Locate the cell with the specified text and output its (x, y) center coordinate. 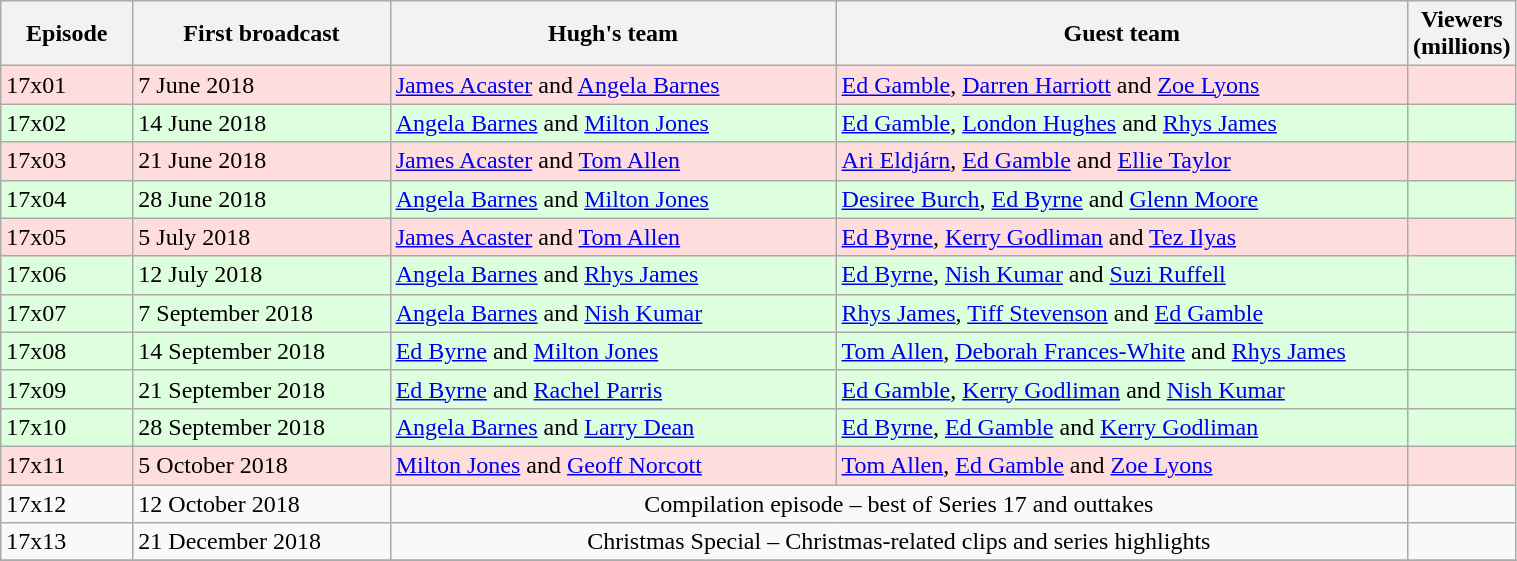
17x05 (67, 237)
28 September 2018 (262, 427)
17x01 (67, 85)
Angela Barnes and Larry Dean (613, 427)
Compilation episode – best of Series 17 and outtakes (898, 503)
Ed Byrne and Milton Jones (613, 351)
17x13 (67, 542)
Ed Gamble, Kerry Godliman and Nish Kumar (1122, 389)
17x02 (67, 123)
17x08 (67, 351)
Viewers(millions) (1462, 34)
21 June 2018 (262, 161)
Milton Jones and Geoff Norcott (613, 465)
17x10 (67, 427)
17x04 (67, 199)
7 June 2018 (262, 85)
Ed Byrne, Ed Gamble and Kerry Godliman (1122, 427)
Angela Barnes and Nish Kumar (613, 313)
17x11 (67, 465)
17x09 (67, 389)
17x06 (67, 275)
Ed Gamble, Darren Harriott and Zoe Lyons (1122, 85)
Angela Barnes and Rhys James (613, 275)
Ed Byrne, Kerry Godliman and Tez Ilyas (1122, 237)
Tom Allen, Ed Gamble and Zoe Lyons (1122, 465)
Ed Gamble, London Hughes and Rhys James (1122, 123)
17x03 (67, 161)
Guest team (1122, 34)
21 December 2018 (262, 542)
Episode (67, 34)
21 September 2018 (262, 389)
12 October 2018 (262, 503)
Christmas Special – Christmas-related clips and series highlights (898, 542)
Tom Allen, Deborah Frances-White and Rhys James (1122, 351)
Ed Byrne, Nish Kumar and Suzi Ruffell (1122, 275)
14 June 2018 (262, 123)
Hugh's team (613, 34)
Rhys James, Tiff Stevenson and Ed Gamble (1122, 313)
28 June 2018 (262, 199)
Desiree Burch, Ed Byrne and Glenn Moore (1122, 199)
12 July 2018 (262, 275)
17x12 (67, 503)
17x07 (67, 313)
5 October 2018 (262, 465)
5 July 2018 (262, 237)
Ari Eldjárn, Ed Gamble and Ellie Taylor (1122, 161)
7 September 2018 (262, 313)
14 September 2018 (262, 351)
First broadcast (262, 34)
Ed Byrne and Rachel Parris (613, 389)
James Acaster and Angela Barnes (613, 85)
